Provide the (x, y) coordinate of the cell's center where the given text is located.  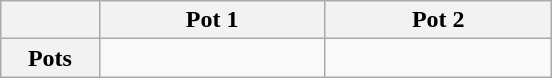
Pot 1 (212, 20)
Pot 2 (438, 20)
Pots (50, 58)
